Detect which cell encompasses the target text, then output its [X, Y] center coordinate. 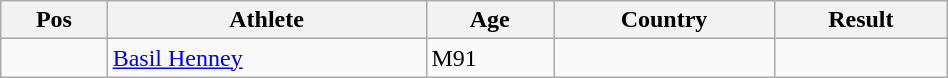
Basil Henney [266, 58]
Athlete [266, 20]
Age [490, 20]
Result [860, 20]
Pos [54, 20]
M91 [490, 58]
Country [664, 20]
